Provide the (X, Y) coordinate of the cell's center where the given text is located.  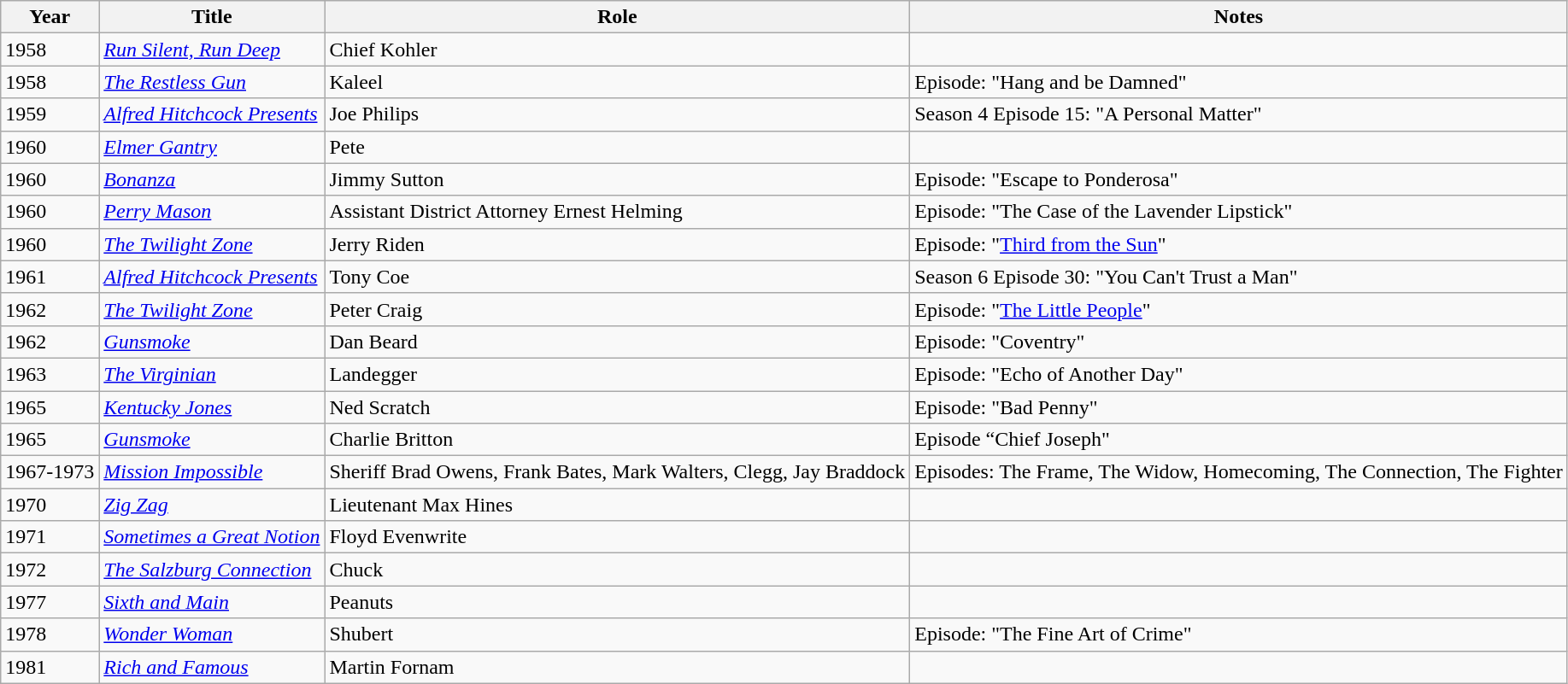
Episode: "The Case of the Lavender Lipstick" (1239, 212)
Episode: "Bad Penny" (1239, 407)
Ned Scratch (617, 407)
Peter Craig (617, 309)
Zig Zag (212, 505)
Year (50, 17)
Landegger (617, 374)
Charlie Britton (617, 440)
Episode: "Escape to Ponderosa" (1239, 179)
Floyd Evenwrite (617, 537)
1970 (50, 505)
Peanuts (617, 602)
The Salzburg Connection (212, 570)
Joe Philips (617, 114)
Perry Mason (212, 212)
Elmer Gantry (212, 147)
1981 (50, 667)
Pete (617, 147)
Notes (1239, 17)
1961 (50, 277)
Chief Kohler (617, 50)
Episode: "Third from the Sun" (1239, 244)
Jerry Riden (617, 244)
Kaleel (617, 82)
1971 (50, 537)
1977 (50, 602)
Chuck (617, 570)
Kentucky Jones (212, 407)
Dan Beard (617, 342)
Rich and Famous (212, 667)
Jimmy Sutton (617, 179)
Sometimes a Great Notion (212, 537)
1972 (50, 570)
Sixth and Main (212, 602)
Season 4 Episode 15: "A Personal Matter" (1239, 114)
1967-1973 (50, 472)
1959 (50, 114)
Episode: "The Fine Art of Crime" (1239, 634)
Lieutenant Max Hines (617, 505)
Bonanza (212, 179)
Wonder Woman (212, 634)
Episode: "Echo of Another Day" (1239, 374)
Mission Impossible (212, 472)
Title (212, 17)
Sheriff Brad Owens, Frank Bates, Mark Walters, Clegg, Jay Braddock (617, 472)
Role (617, 17)
1978 (50, 634)
Martin Fornam (617, 667)
Episode: "The Little People" (1239, 309)
The Restless Gun (212, 82)
Tony Coe (617, 277)
Episode: "Hang and be Damned" (1239, 82)
Season 6 Episode 30: "You Can't Trust a Man" (1239, 277)
Episode: "Coventry" (1239, 342)
Episodes: The Frame, The Widow, Homecoming, The Connection, The Fighter (1239, 472)
Shubert (617, 634)
Assistant District Attorney Ernest Helming (617, 212)
Run Silent, Run Deep (212, 50)
The Virginian (212, 374)
Episode “Chief Joseph" (1239, 440)
1963 (50, 374)
